Extract the (X, Y) coordinate from the center of the cell holding the provided text.  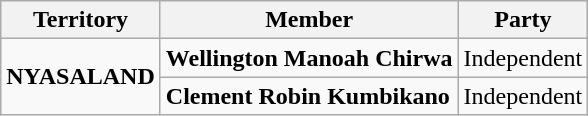
Territory (81, 20)
Party (523, 20)
Wellington Manoah Chirwa (309, 58)
Clement Robin Kumbikano (309, 96)
Member (309, 20)
NYASALAND (81, 77)
